Find where the given text appears and provide that cell's center as [X, Y] coordinate. 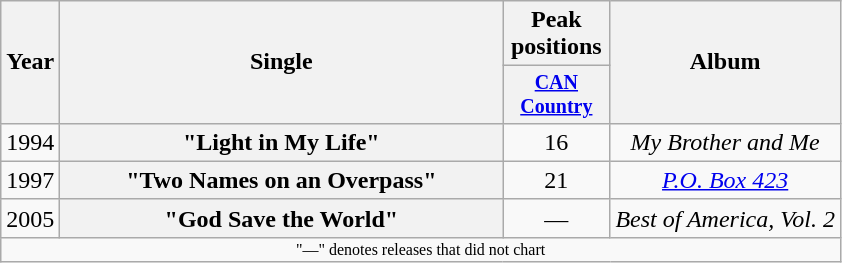
— [556, 218]
Single [282, 62]
21 [556, 180]
1997 [30, 180]
Year [30, 62]
"—" denotes releases that did not chart [421, 249]
P.O. Box 423 [726, 180]
2005 [30, 218]
CAN Country [556, 94]
Best of America, Vol. 2 [726, 218]
"Two Names on an Overpass" [282, 180]
16 [556, 142]
My Brother and Me [726, 142]
1994 [30, 142]
Peak positions [556, 34]
"God Save the World" [282, 218]
"Light in My Life" [282, 142]
Album [726, 62]
